Pinpoint the cell where the given text exists, returning its (X, Y) midpoint coordinate. 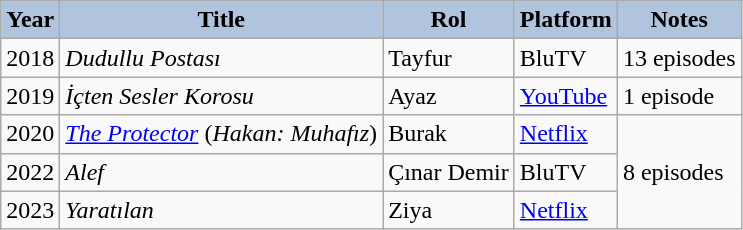
Yaratılan (222, 210)
Alef (222, 172)
Tayfur (449, 58)
2018 (30, 58)
YouTube (566, 96)
1 episode (679, 96)
Ayaz (449, 96)
13 episodes (679, 58)
Platform (566, 20)
2023 (30, 210)
Rol (449, 20)
Ziya (449, 210)
Burak (449, 134)
2020 (30, 134)
Title (222, 20)
Notes (679, 20)
2022 (30, 172)
Çınar Demir (449, 172)
The Protector (Hakan: Muhafız) (222, 134)
Year (30, 20)
Dudullu Postası (222, 58)
8 episodes (679, 172)
İçten Sesler Korosu (222, 96)
2019 (30, 96)
